Provide the (x, y) coordinate of the cell's center where the given text is located.  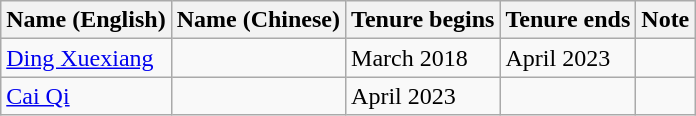
Cai Qi (86, 96)
March 2018 (423, 58)
Tenure ends (568, 20)
Name (English) (86, 20)
Tenure begins (423, 20)
Ding Xuexiang (86, 58)
Name (Chinese) (258, 20)
Note (666, 20)
